For the text-containing cell, return its midpoint in [X, Y] coordinate format. 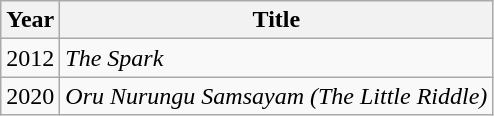
Title [276, 20]
Year [30, 20]
The Spark [276, 58]
2020 [30, 96]
2012 [30, 58]
Oru Nurungu Samsayam (The Little Riddle) [276, 96]
